Return the [x, y] coordinate for the center point of the cell that contains the specified text.  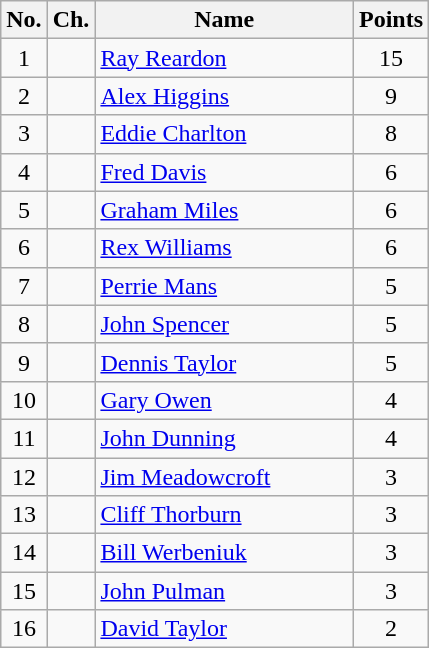
Gary Owen [224, 400]
John Pulman [224, 591]
John Spencer [224, 324]
Cliff Thorburn [224, 515]
11 [24, 438]
Fred Davis [224, 172]
Points [390, 20]
1 [24, 58]
10 [24, 400]
Eddie Charlton [224, 134]
Perrie Mans [224, 286]
Jim Meadowcroft [224, 477]
16 [24, 629]
John Dunning [224, 438]
Rex Williams [224, 248]
14 [24, 553]
Name [224, 20]
Alex Higgins [224, 96]
David Taylor [224, 629]
No. [24, 20]
Ch. [71, 20]
Ray Reardon [224, 58]
12 [24, 477]
Dennis Taylor [224, 362]
Graham Miles [224, 210]
7 [24, 286]
13 [24, 515]
Bill Werbeniuk [224, 553]
